Search for the cell housing the specified text and yield its (x, y) center coordinate. 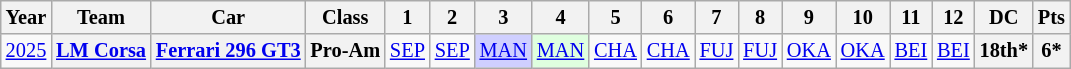
Class (346, 17)
DC (1004, 17)
11 (912, 17)
5 (616, 17)
8 (760, 17)
7 (717, 17)
Pro-Am (346, 51)
Car (228, 17)
4 (560, 17)
18th* (1004, 51)
2 (452, 17)
Pts (1052, 17)
Ferrari 296 GT3 (228, 51)
9 (809, 17)
10 (863, 17)
6 (668, 17)
Team (101, 17)
3 (504, 17)
2025 (26, 51)
12 (954, 17)
1 (408, 17)
Year (26, 17)
6* (1052, 51)
LM Corsa (101, 51)
